From the cell containing the given text, extract its center point as (x, y) coordinate. 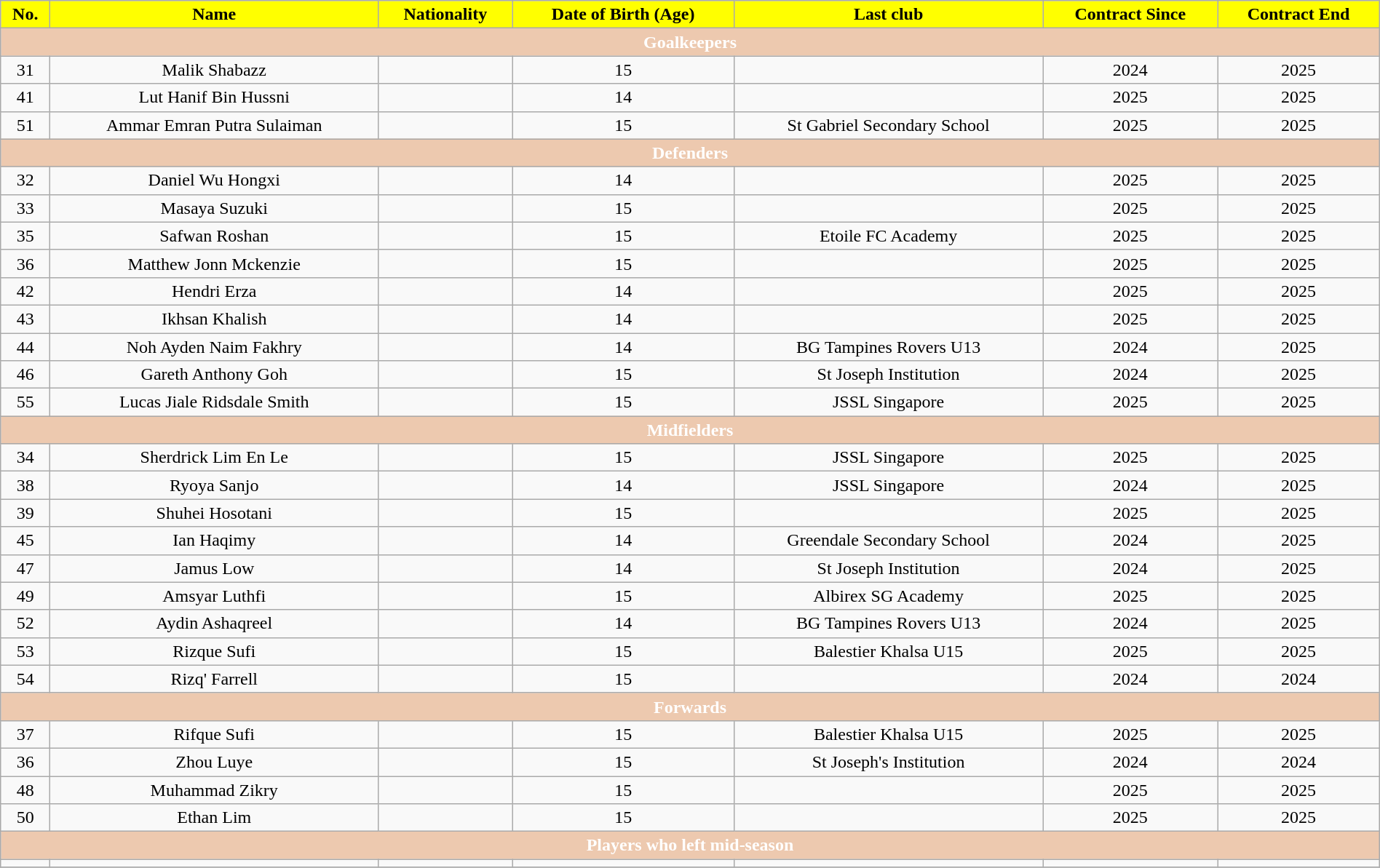
Date of Birth (Age) (623, 15)
Ikhsan Khalish (214, 319)
No. (25, 15)
Ammar Emran Putra Sulaiman (214, 125)
Greendale Secondary School (888, 541)
52 (25, 624)
Lut Hanif Bin Hussni (214, 97)
Rizque Sufi (214, 651)
Nationality (445, 15)
32 (25, 180)
Contract Since (1130, 15)
Ethan Lim (214, 818)
Muhammad Zikry (214, 789)
Ryoya Sanjo (214, 485)
Rizq' Farrell (214, 679)
Masaya Suzuki (214, 208)
50 (25, 818)
Shuhei Hosotani (214, 513)
Name (214, 15)
41 (25, 97)
Last club (888, 15)
Rifque Sufi (214, 734)
Goalkeepers (690, 42)
33 (25, 208)
Jamus Low (214, 568)
31 (25, 70)
54 (25, 679)
39 (25, 513)
Defenders (690, 153)
Gareth Anthony Goh (214, 375)
42 (25, 291)
47 (25, 568)
35 (25, 236)
Amsyar Luthfi (214, 596)
44 (25, 347)
Forwards (690, 706)
34 (25, 458)
53 (25, 651)
49 (25, 596)
St Joseph's Institution (888, 762)
48 (25, 789)
Matthew Jonn Mckenzie (214, 263)
Ian Haqimy (214, 541)
46 (25, 375)
51 (25, 125)
Aydin Ashaqreel (214, 624)
Players who left mid-season (690, 845)
Lucas Jiale Ridsdale Smith (214, 402)
Noh Ayden Naim Fakhry (214, 347)
Malik Shabazz (214, 70)
Midfielders (690, 430)
Contract End (1298, 15)
Sherdrick Lim En Le (214, 458)
55 (25, 402)
Hendri Erza (214, 291)
Safwan Roshan (214, 236)
St Gabriel Secondary School (888, 125)
Albirex SG Academy (888, 596)
Etoile FC Academy (888, 236)
38 (25, 485)
Daniel Wu Hongxi (214, 180)
43 (25, 319)
45 (25, 541)
37 (25, 734)
Zhou Luye (214, 762)
